Return (X, Y) of the center of cell containing provided text 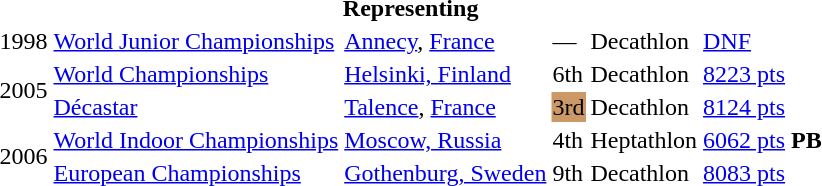
World Indoor Championships (196, 140)
Talence, France (446, 107)
Décastar (196, 107)
Moscow, Russia (446, 140)
3rd (568, 107)
— (568, 41)
6th (568, 74)
World Championships (196, 74)
4th (568, 140)
Annecy, France (446, 41)
Heptathlon (644, 140)
Helsinki, Finland (446, 74)
World Junior Championships (196, 41)
